Scan for the cell matching the given text and deliver its [X, Y] coordinate at center. 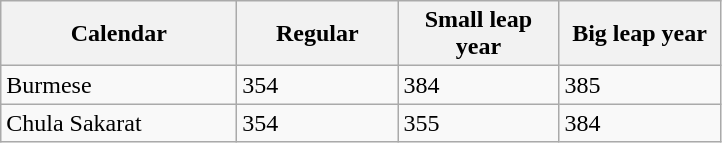
Big leap year [640, 34]
Calendar [119, 34]
Burmese [119, 85]
Chula Sakarat [119, 123]
385 [640, 85]
355 [478, 123]
Small leap year [478, 34]
Regular [318, 34]
